Determine the [x, y] coordinate at the center of the cell enclosing the given text.  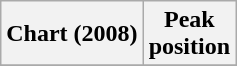
Peakposition [189, 34]
Chart (2008) [72, 34]
